Identify which cell holds the provided text, then report its (x, y) central coordinate. 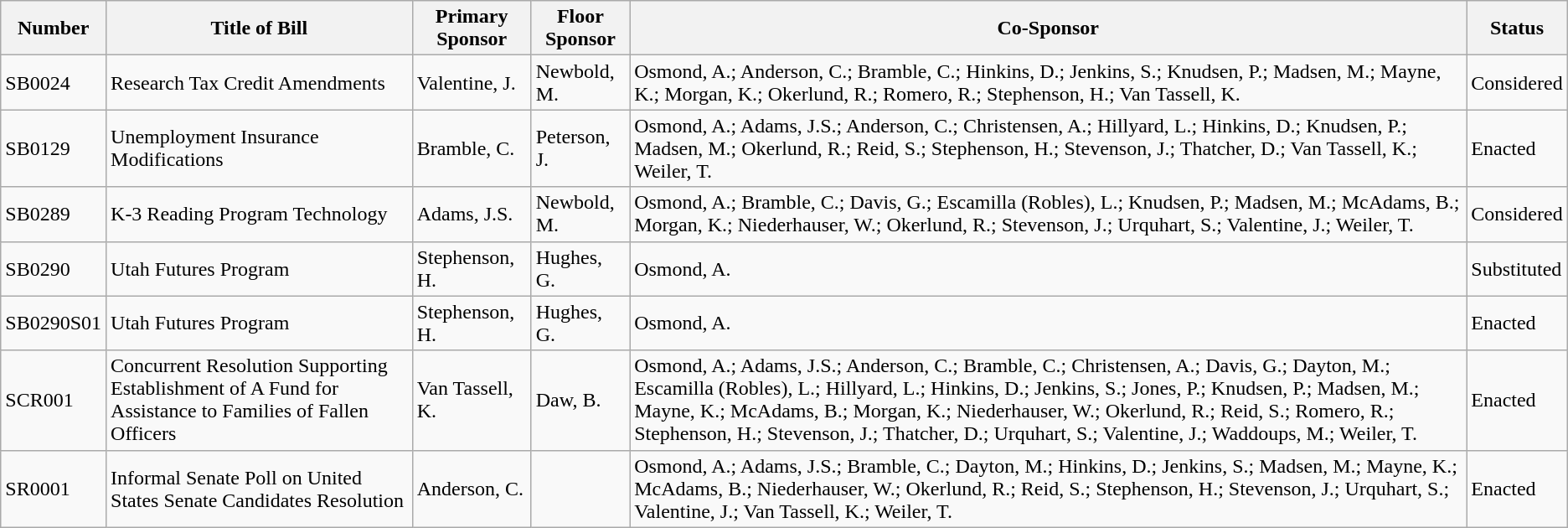
SB0290S01 (54, 324)
Concurrent Resolution Supporting Establishment of A Fund for Assistance to Families of Fallen Officers (260, 401)
Informal Senate Poll on United States Senate Candidates Resolution (260, 489)
Anderson, C. (472, 489)
Primary Sponsor (472, 28)
SB0290 (54, 268)
Bramble, C. (472, 148)
SCR001 (54, 401)
Floor Sponsor (580, 28)
Title of Bill (260, 28)
Unemployment Insurance Modifications (260, 148)
Peterson, J. (580, 148)
SB0024 (54, 82)
Status (1517, 28)
Daw, B. (580, 401)
Research Tax Credit Amendments (260, 82)
SB0289 (54, 215)
SR0001 (54, 489)
Valentine, J. (472, 82)
SB0129 (54, 148)
Substituted (1517, 268)
K-3 Reading Program Technology (260, 215)
Adams, J.S. (472, 215)
Number (54, 28)
Van Tassell, K. (472, 401)
Co-Sponsor (1049, 28)
